Provide the [x, y] coordinate of the cell's center where the given text is located.  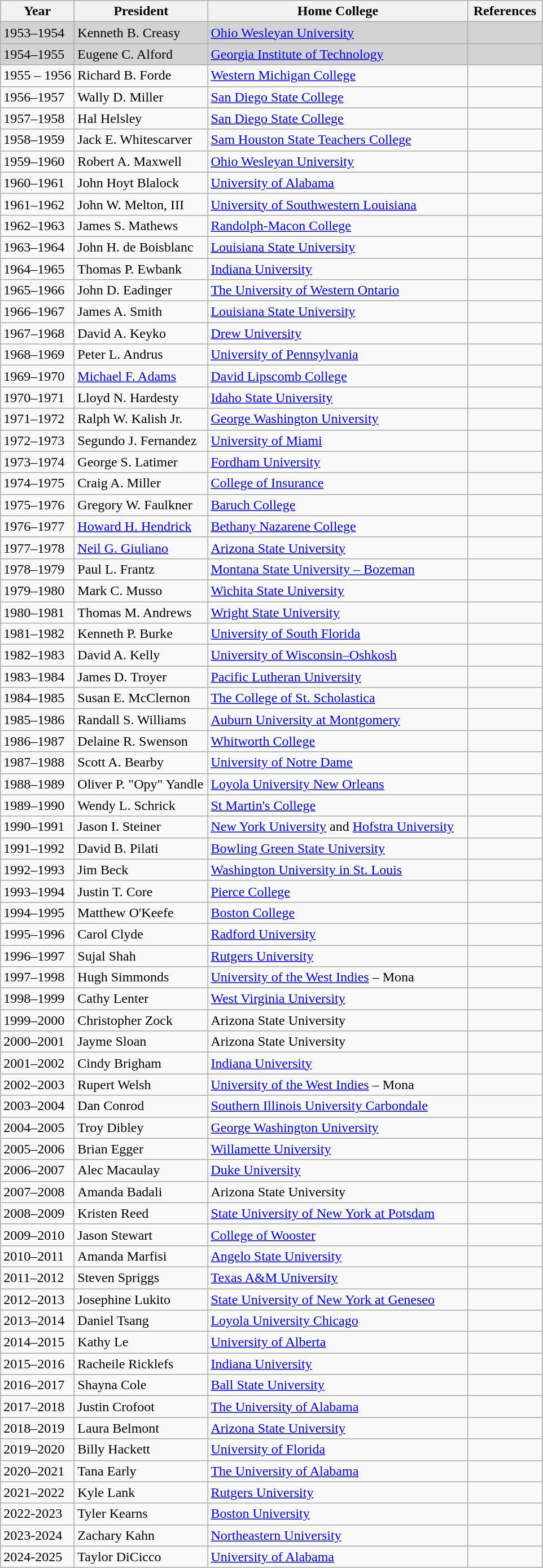
Craig A. Miller [141, 483]
College of Insurance [338, 483]
Jim Beck [141, 870]
2011–2012 [37, 1278]
Justin Crofoot [141, 1407]
Loyola University New Orleans [338, 784]
1960–1961 [37, 183]
Kenneth P. Burke [141, 634]
James S. Mathews [141, 226]
Michael F. Adams [141, 376]
1979–1980 [37, 591]
1986–1987 [37, 741]
Carol Clyde [141, 934]
Boston University [338, 1514]
Angelo State University [338, 1256]
1969–1970 [37, 376]
Ball State University [338, 1385]
1970–1971 [37, 398]
Boston College [338, 913]
Cindy Brigham [141, 1063]
The College of St. Scholastica [338, 698]
1972–1973 [37, 441]
Kristen Reed [141, 1213]
Josephine Lukito [141, 1299]
Susan E. McClernon [141, 698]
Peter L. Andrus [141, 355]
Cathy Lenter [141, 999]
1978–1979 [37, 569]
Neil G. Giuliano [141, 548]
1967–1968 [37, 333]
1999–2000 [37, 1020]
2006–2007 [37, 1170]
Kyle Lank [141, 1492]
University of Florida [338, 1450]
1984–1985 [37, 698]
Justin T. Core [141, 891]
President [141, 11]
2023-2024 [37, 1535]
1976–1977 [37, 526]
1968–1969 [37, 355]
Pacific Lutheran University [338, 677]
Jason I. Steiner [141, 827]
1994–1995 [37, 913]
State University of New York at Geneseo [338, 1299]
1988–1989 [37, 784]
2021–2022 [37, 1492]
1989–1990 [37, 805]
2001–2002 [37, 1063]
Shayna Cole [141, 1385]
Wright State University [338, 612]
1961–1962 [37, 204]
Howard H. Hendrick [141, 526]
1981–1982 [37, 634]
1980–1981 [37, 612]
2018–2019 [37, 1428]
Taylor DiCicco [141, 1557]
2005–2006 [37, 1149]
2020–2021 [37, 1471]
University of Southwestern Louisiana [338, 204]
1983–1984 [37, 677]
Eugene C. Alford [141, 54]
1977–1978 [37, 548]
James D. Troyer [141, 677]
1997–1998 [37, 977]
1987–1988 [37, 763]
1985–1986 [37, 720]
Hugh Simmonds [141, 977]
Fordham University [338, 462]
1963–1964 [37, 247]
2008–2009 [37, 1213]
Sam Houston State Teachers College [338, 140]
1962–1963 [37, 226]
University of Alberta [338, 1342]
2019–2020 [37, 1450]
Troy Dibley [141, 1127]
David A. Kelly [141, 655]
Wendy L. Schrick [141, 805]
Amanda Badali [141, 1192]
Hal Helsley [141, 118]
Richard B. Forde [141, 76]
Wally D. Miller [141, 97]
1971–1972 [37, 419]
Texas A&M University [338, 1278]
1953–1954 [37, 33]
Scott A. Bearby [141, 763]
2014–2015 [37, 1342]
David Lipscomb College [338, 376]
Washington University in St. Louis [338, 870]
Jason Stewart [141, 1235]
Delaine R. Swenson [141, 741]
1965–1966 [37, 290]
2007–2008 [37, 1192]
Sujal Shah [141, 956]
1973–1974 [37, 462]
1974–1975 [37, 483]
Whitworth College [338, 741]
Bowling Green State University [338, 848]
Duke University [338, 1170]
Lloyd N. Hardesty [141, 398]
David B. Pilati [141, 848]
2004–2005 [37, 1127]
2000–2001 [37, 1042]
1954–1955 [37, 54]
1992–1993 [37, 870]
Gregory W. Faulkner [141, 505]
John W. Melton, III [141, 204]
Billy Hackett [141, 1450]
St Martin's College [338, 805]
Idaho State University [338, 398]
1993–1994 [37, 891]
Loyola University Chicago [338, 1321]
Segundo J. Fernandez [141, 441]
2022-2023 [37, 1514]
2002–2003 [37, 1085]
1956–1957 [37, 97]
West Virginia University [338, 999]
University of Pennsylvania [338, 355]
Thomas P. Ewbank [141, 269]
1958–1959 [37, 140]
1990–1991 [37, 827]
Drew University [338, 333]
1995–1996 [37, 934]
1959–1960 [37, 161]
Radford University [338, 934]
Dan Conrod [141, 1106]
John D. Eadinger [141, 290]
Southern Illinois University Carbondale [338, 1106]
John H. de Boisblanc [141, 247]
2009–2010 [37, 1235]
University of Miami [338, 441]
John Hoyt Blalock [141, 183]
Paul L. Frantz [141, 569]
Tana Early [141, 1471]
2012–2013 [37, 1299]
Kathy Le [141, 1342]
Willamette University [338, 1149]
Baruch College [338, 505]
George S. Latimer [141, 462]
Western Michigan College [338, 76]
1957–1958 [37, 118]
Ralph W. Kalish Jr. [141, 419]
Laura Belmont [141, 1428]
Rupert Welsh [141, 1085]
Racheile Ricklefs [141, 1364]
Alec Macaulay [141, 1170]
Jack E. Whitescarver [141, 140]
James A. Smith [141, 312]
2017–2018 [37, 1407]
Zachary Kahn [141, 1535]
Brian Egger [141, 1149]
Randolph-Macon College [338, 226]
Home College [338, 11]
Tyler Kearns [141, 1514]
References [505, 11]
2016–2017 [37, 1385]
1955 – 1956 [37, 76]
1996–1997 [37, 956]
Thomas M. Andrews [141, 612]
Oliver P. "Opy" Yandle [141, 784]
Kenneth B. Creasy [141, 33]
Year [37, 11]
Georgia Institute of Technology [338, 54]
Mark C. Musso [141, 591]
University of South Florida [338, 634]
Auburn University at Montgomery [338, 720]
University of Wisconsin–Oshkosh [338, 655]
1975–1976 [37, 505]
Pierce College [338, 891]
Randall S. Williams [141, 720]
Montana State University – Bozeman [338, 569]
2003–2004 [37, 1106]
Robert A. Maxwell [141, 161]
Amanda Marfisi [141, 1256]
Wichita State University [338, 591]
State University of New York at Potsdam [338, 1213]
1982–1983 [37, 655]
New York University and Hofstra University [338, 827]
The University of Western Ontario [338, 290]
1991–1992 [37, 848]
Northeastern University [338, 1535]
1964–1965 [37, 269]
1998–1999 [37, 999]
2015–2016 [37, 1364]
David A. Keyko [141, 333]
1966–1967 [37, 312]
Jayme Sloan [141, 1042]
2010–2011 [37, 1256]
Steven Spriggs [141, 1278]
2024-2025 [37, 1557]
College of Wooster [338, 1235]
Daniel Tsang [141, 1321]
Christopher Zock [141, 1020]
University of Notre Dame [338, 763]
Matthew O'Keefe [141, 913]
2013–2014 [37, 1321]
Bethany Nazarene College [338, 526]
